Locate the cell with the specified text and output its [x, y] center coordinate. 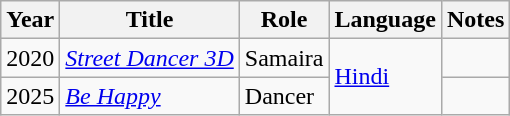
2020 [30, 58]
Title [150, 20]
Notes [475, 20]
Dancer [284, 96]
Year [30, 20]
Language [385, 20]
Hindi [385, 77]
Role [284, 20]
Samaira [284, 58]
2025 [30, 96]
Be Happy [150, 96]
Street Dancer 3D [150, 58]
